Locate the cell with the specified text and output its [X, Y] center coordinate. 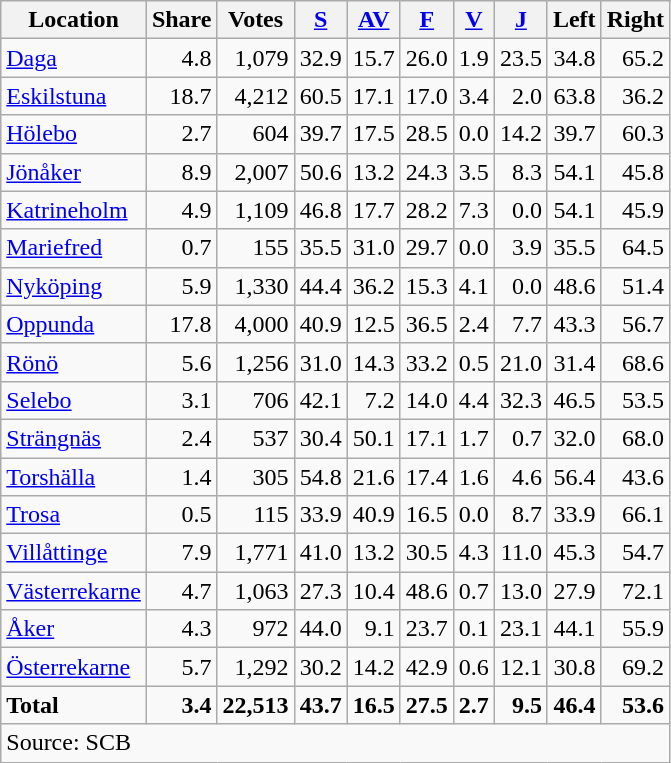
Location [74, 20]
7.9 [182, 553]
706 [256, 400]
Villåttinge [74, 553]
S [320, 20]
26.0 [426, 58]
4.8 [182, 58]
604 [256, 134]
44.1 [574, 629]
0.6 [474, 667]
46.8 [320, 210]
Selebo [74, 400]
Eskilstuna [74, 96]
1,256 [256, 362]
1,292 [256, 667]
34.8 [574, 58]
Västerrekarne [74, 591]
45.8 [635, 172]
17.4 [426, 477]
36.5 [426, 324]
45.9 [635, 210]
Oppunda [74, 324]
32.0 [574, 438]
AV [374, 20]
4.4 [474, 400]
54.7 [635, 553]
50.6 [320, 172]
21.6 [374, 477]
1,771 [256, 553]
44.0 [320, 629]
31.4 [574, 362]
0.1 [474, 629]
27.3 [320, 591]
17.7 [374, 210]
5.7 [182, 667]
155 [256, 248]
55.9 [635, 629]
18.7 [182, 96]
F [426, 20]
22,513 [256, 705]
53.5 [635, 400]
Åker [74, 629]
54.8 [320, 477]
60.3 [635, 134]
4.6 [520, 477]
8.3 [520, 172]
5.9 [182, 286]
60.5 [320, 96]
46.5 [574, 400]
7.3 [474, 210]
J [520, 20]
1.4 [182, 477]
42.9 [426, 667]
Nyköping [74, 286]
69.2 [635, 667]
15.3 [426, 286]
45.3 [574, 553]
12.1 [520, 667]
30.4 [320, 438]
1,079 [256, 58]
4,000 [256, 324]
11.0 [520, 553]
14.3 [374, 362]
46.4 [574, 705]
2,007 [256, 172]
9.5 [520, 705]
27.9 [574, 591]
Left [574, 20]
43.3 [574, 324]
Total [74, 705]
42.1 [320, 400]
1,330 [256, 286]
Right [635, 20]
Jönåker [74, 172]
1.7 [474, 438]
23.1 [520, 629]
5.6 [182, 362]
Source: SCB [336, 743]
4.9 [182, 210]
Torshälla [74, 477]
4.7 [182, 591]
43.7 [320, 705]
30.2 [320, 667]
Katrineholm [74, 210]
51.4 [635, 286]
17.8 [182, 324]
14.0 [426, 400]
Share [182, 20]
8.9 [182, 172]
4,212 [256, 96]
24.3 [426, 172]
32.3 [520, 400]
56.7 [635, 324]
65.2 [635, 58]
1.9 [474, 58]
29.7 [426, 248]
41.0 [320, 553]
3.5 [474, 172]
Votes [256, 20]
17.0 [426, 96]
30.8 [574, 667]
15.7 [374, 58]
32.9 [320, 58]
30.5 [426, 553]
537 [256, 438]
2.0 [520, 96]
3.9 [520, 248]
3.1 [182, 400]
50.1 [374, 438]
68.6 [635, 362]
28.2 [426, 210]
21.0 [520, 362]
8.7 [520, 515]
72.1 [635, 591]
1,063 [256, 591]
4.1 [474, 286]
53.6 [635, 705]
972 [256, 629]
9.1 [374, 629]
33.2 [426, 362]
7.7 [520, 324]
Strängnäs [74, 438]
13.0 [520, 591]
Hölebo [74, 134]
305 [256, 477]
17.5 [374, 134]
63.8 [574, 96]
1,109 [256, 210]
27.5 [426, 705]
V [474, 20]
Trosa [74, 515]
56.4 [574, 477]
Rönö [74, 362]
44.4 [320, 286]
1.6 [474, 477]
7.2 [374, 400]
115 [256, 515]
Daga [74, 58]
66.1 [635, 515]
23.5 [520, 58]
43.6 [635, 477]
10.4 [374, 591]
23.7 [426, 629]
64.5 [635, 248]
Mariefred [74, 248]
68.0 [635, 438]
28.5 [426, 134]
12.5 [374, 324]
Österrekarne [74, 667]
